Provide the [X, Y] coordinate of the cell's center where the given text is located.  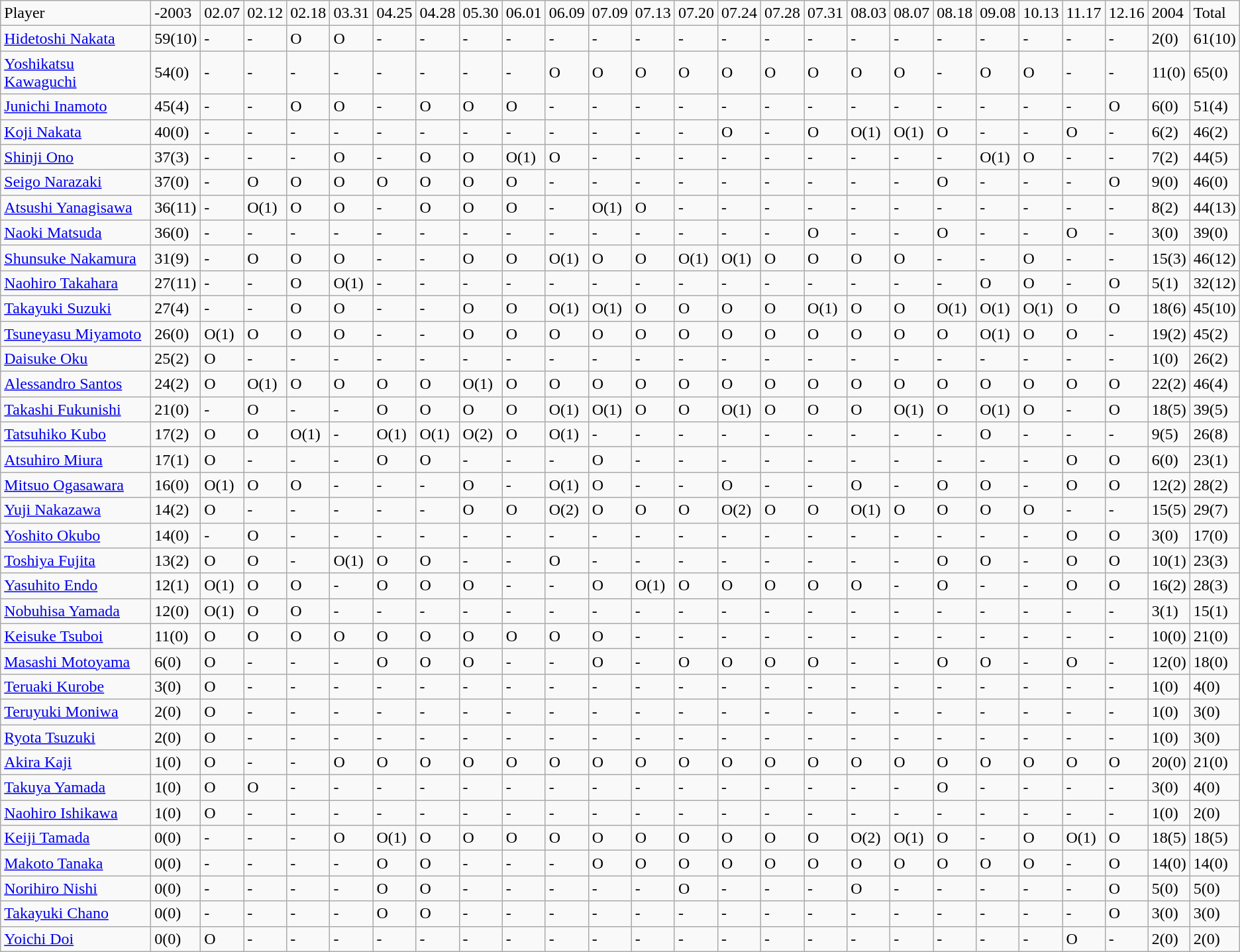
46(4) [1215, 384]
04.25 [395, 13]
Shinji Ono [76, 157]
Koji Nakata [76, 132]
Atsushi Yanagisawa [76, 207]
Yoshito Okubo [76, 535]
15(3) [1168, 258]
Yoshikatsu Kawaguchi [76, 73]
11.17 [1084, 13]
18(6) [1168, 308]
37(0) [176, 182]
07.20 [696, 13]
Seigo Narazaki [76, 182]
08.03 [869, 13]
15(1) [1215, 611]
-2003 [176, 13]
Ryota Tsuzuki [76, 737]
28(2) [1215, 485]
45(10) [1215, 308]
Keisuke Tsuboi [76, 636]
07.13 [653, 13]
7(2) [1168, 157]
2004 [1168, 13]
45(2) [1215, 333]
6(2) [1168, 132]
Toshiya Fujita [76, 560]
17(1) [176, 460]
44(5) [1215, 157]
54(0) [176, 73]
Teruaki Kurobe [76, 686]
12(1) [176, 586]
07.24 [739, 13]
10.13 [1041, 13]
31(9) [176, 258]
12.16 [1126, 13]
10(0) [1168, 636]
9(5) [1168, 435]
Player [76, 13]
09.08 [998, 13]
51(4) [1215, 107]
Atsuhiro Miura [76, 460]
Junichi Inamoto [76, 107]
37(3) [176, 157]
59(10) [176, 38]
Yoichi Doi [76, 939]
22(2) [1168, 384]
25(2) [176, 359]
Total [1215, 13]
Hidetoshi Nakata [76, 38]
06.09 [567, 13]
Tatsuhiko Kubo [76, 435]
13(2) [176, 560]
04.28 [437, 13]
08.07 [911, 13]
17(2) [176, 435]
16(2) [1168, 586]
24(2) [176, 384]
06.01 [523, 13]
29(7) [1215, 510]
20(0) [1168, 763]
Yasuhito Endo [76, 586]
61(10) [1215, 38]
26(0) [176, 333]
10(1) [1168, 560]
Takuya Yamada [76, 788]
07.31 [825, 13]
Takashi Fukunishi [76, 409]
Norihiro Nishi [76, 888]
16(0) [176, 485]
23(1) [1215, 460]
26(2) [1215, 359]
Akira Kaji [76, 763]
Keiji Tamada [76, 838]
02.07 [223, 13]
Naohiro Takahara [76, 283]
17(0) [1215, 535]
15(5) [1168, 510]
Naoki Matsuda [76, 233]
36(0) [176, 233]
Naohiro Ishikawa [76, 813]
19(2) [1168, 333]
07.09 [609, 13]
07.28 [782, 13]
46(2) [1215, 132]
27(11) [176, 283]
05.30 [481, 13]
Shunsuke Nakamura [76, 258]
03.31 [351, 13]
46(0) [1215, 182]
65(0) [1215, 73]
27(4) [176, 308]
Tsuneyasu Miyamoto [76, 333]
Daisuke Oku [76, 359]
39(0) [1215, 233]
28(3) [1215, 586]
Alessandro Santos [76, 384]
Yuji Nakazawa [76, 510]
5(1) [1168, 283]
39(5) [1215, 409]
Makoto Tanaka [76, 863]
08.18 [955, 13]
12(2) [1168, 485]
02.12 [265, 13]
45(4) [176, 107]
44(13) [1215, 207]
40(0) [176, 132]
26(8) [1215, 435]
Mitsuo Ogasawara [76, 485]
Nobuhisa Yamada [76, 611]
3(1) [1168, 611]
02.18 [309, 13]
18(0) [1215, 661]
14(2) [176, 510]
9(0) [1168, 182]
46(12) [1215, 258]
Takayuki Chano [76, 914]
Teruyuki Moniwa [76, 712]
32(12) [1215, 283]
Masashi Motoyama [76, 661]
23(3) [1215, 560]
36(11) [176, 207]
8(2) [1168, 207]
Takayuki Suzuki [76, 308]
